Capture the cell that displays the provided text and extract its (X, Y) central coordinate. 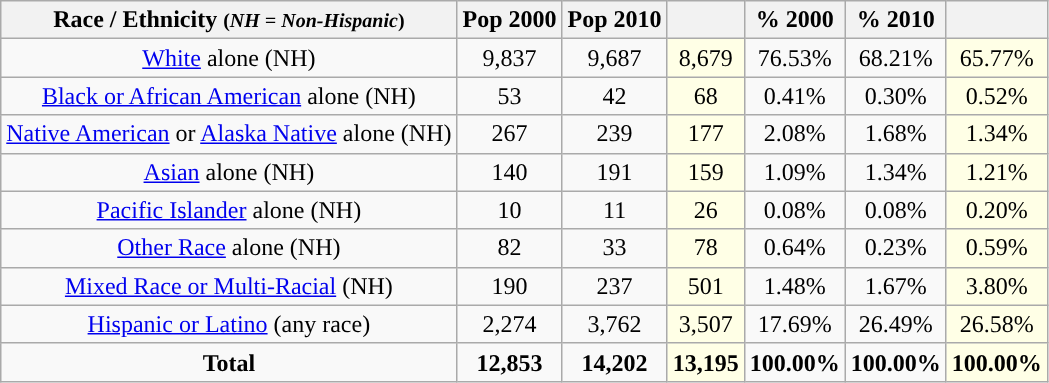
53 (510, 96)
42 (614, 96)
Mixed Race or Multi-Racial (NH) (229, 286)
Hispanic or Latino (any race) (229, 324)
1.09% (794, 172)
14,202 (614, 362)
11 (614, 210)
1.48% (794, 286)
Total (229, 362)
26 (706, 210)
Race / Ethnicity (NH = Non-Hispanic) (229, 20)
0.20% (996, 210)
10 (510, 210)
8,679 (706, 58)
191 (614, 172)
Other Race alone (NH) (229, 248)
0.30% (896, 96)
9,687 (614, 58)
190 (510, 286)
0.23% (896, 248)
1.67% (896, 286)
3.80% (996, 286)
501 (706, 286)
Pop 2000 (510, 20)
78 (706, 248)
159 (706, 172)
3,762 (614, 324)
140 (510, 172)
Pacific Islander alone (NH) (229, 210)
Pop 2010 (614, 20)
0.59% (996, 248)
Black or African American alone (NH) (229, 96)
76.53% (794, 58)
3,507 (706, 324)
White alone (NH) (229, 58)
% 2010 (896, 20)
9,837 (510, 58)
33 (614, 248)
26.58% (996, 324)
% 2000 (794, 20)
68 (706, 96)
65.77% (996, 58)
82 (510, 248)
267 (510, 134)
237 (614, 286)
17.69% (794, 324)
Native American or Alaska Native alone (NH) (229, 134)
12,853 (510, 362)
68.21% (896, 58)
26.49% (896, 324)
1.21% (996, 172)
177 (706, 134)
13,195 (706, 362)
2.08% (794, 134)
0.64% (794, 248)
0.41% (794, 96)
2,274 (510, 324)
1.68% (896, 134)
239 (614, 134)
0.52% (996, 96)
Asian alone (NH) (229, 172)
